For the text-containing cell, return its midpoint in (X, Y) coordinate format. 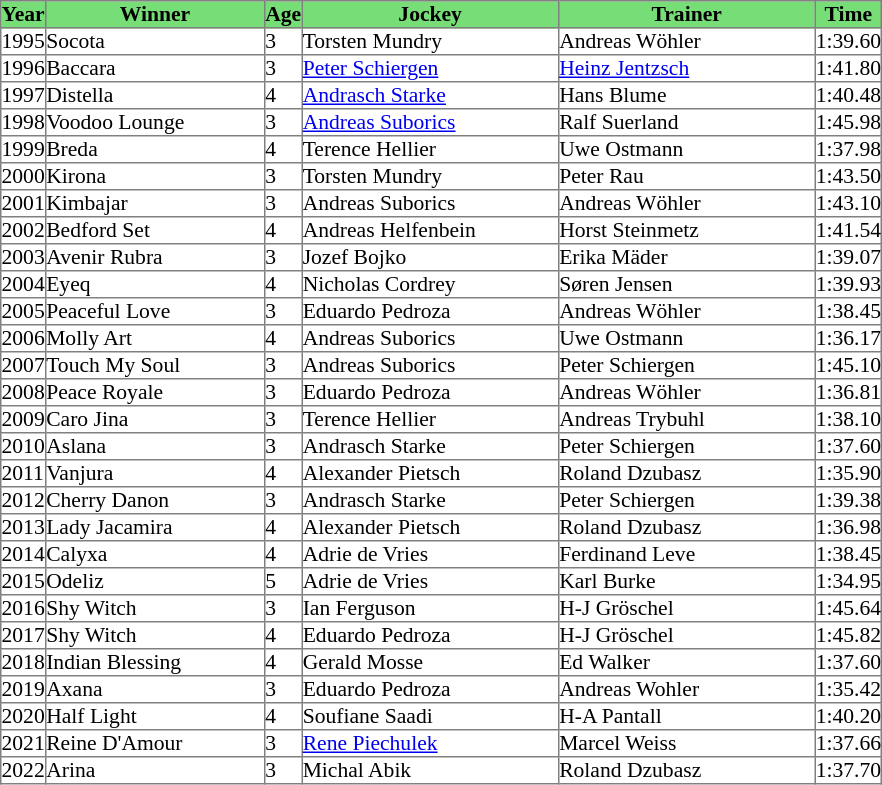
Bedford Set (154, 230)
Karl Burke (686, 582)
Trainer (686, 14)
Hans Blume (686, 96)
Peaceful Love (154, 312)
1:37.98 (848, 150)
H-A Pantall (686, 716)
1:37.70 (848, 770)
2001 (24, 204)
Michal Abik (430, 770)
1:40.48 (848, 96)
Eyeq (154, 284)
Gerald Mosse (430, 662)
Age (282, 14)
1:45.64 (848, 608)
2008 (24, 392)
2002 (24, 230)
2014 (24, 554)
1:38.10 (848, 420)
1:39.93 (848, 284)
Peace Royale (154, 392)
Odeliz (154, 582)
2019 (24, 690)
Ferdinand Leve (686, 554)
Ed Walker (686, 662)
1:43.50 (848, 176)
2017 (24, 636)
2022 (24, 770)
Avenir Rubra (154, 258)
1:37.66 (848, 744)
Kirona (154, 176)
1:45.10 (848, 366)
1999 (24, 150)
Soufiane Saadi (430, 716)
1:45.82 (848, 636)
2010 (24, 446)
2016 (24, 608)
Kimbajar (154, 204)
2005 (24, 312)
2004 (24, 284)
Horst Steinmetz (686, 230)
Breda (154, 150)
Ralf Suerland (686, 122)
Winner (154, 14)
2011 (24, 474)
2007 (24, 366)
5 (282, 582)
Axana (154, 690)
2013 (24, 528)
Rene Piechulek (430, 744)
Erika Mäder (686, 258)
Baccara (154, 68)
Touch My Soul (154, 366)
1:45.98 (848, 122)
1:36.81 (848, 392)
Voodoo Lounge (154, 122)
Andreas Trybuhl (686, 420)
2012 (24, 500)
2006 (24, 338)
1997 (24, 96)
1995 (24, 42)
1:41.80 (848, 68)
2020 (24, 716)
2009 (24, 420)
Caro Jina (154, 420)
2015 (24, 582)
1:34.95 (848, 582)
2003 (24, 258)
1:39.07 (848, 258)
Lady Jacamira (154, 528)
Heinz Jentzsch (686, 68)
Peter Rau (686, 176)
Vanjura (154, 474)
Year (24, 14)
1:43.10 (848, 204)
Andreas Helfenbein (430, 230)
2000 (24, 176)
Jockey (430, 14)
Arina (154, 770)
1:39.60 (848, 42)
Marcel Weiss (686, 744)
2018 (24, 662)
Nicholas Cordrey (430, 284)
2021 (24, 744)
Time (848, 14)
Calyxa (154, 554)
Cherry Danon (154, 500)
Socota (154, 42)
Andreas Wohler (686, 690)
1:36.17 (848, 338)
1:35.90 (848, 474)
Reine D'Amour (154, 744)
Half Light (154, 716)
1:40.20 (848, 716)
1:39.38 (848, 500)
1:35.42 (848, 690)
1:41.54 (848, 230)
1998 (24, 122)
1:36.98 (848, 528)
Søren Jensen (686, 284)
Aslana (154, 446)
Molly Art (154, 338)
Ian Ferguson (430, 608)
Distella (154, 96)
Indian Blessing (154, 662)
Jozef Bojko (430, 258)
1996 (24, 68)
